Identify which cell holds the provided text, then report its (x, y) central coordinate. 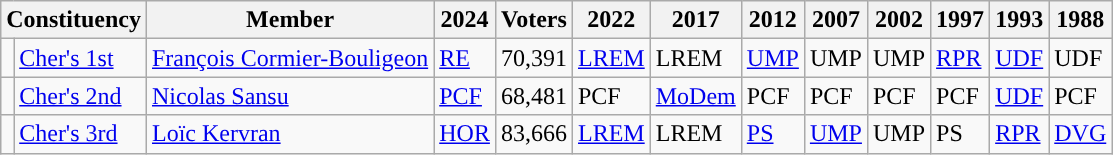
2024 (465, 20)
DVG (1080, 134)
1988 (1080, 20)
MoDem (696, 96)
2002 (898, 20)
HOR (465, 134)
RE (465, 58)
1993 (1020, 20)
Cher's 2nd (80, 96)
2007 (836, 20)
Cher's 3rd (80, 134)
Member (290, 20)
Loïc Kervran (290, 134)
68,481 (534, 96)
Nicolas Sansu (290, 96)
2017 (696, 20)
2012 (772, 20)
1997 (960, 20)
Cher's 1st (80, 58)
Voters (534, 20)
2022 (611, 20)
70,391 (534, 58)
Constituency (74, 20)
83,666 (534, 134)
François Cormier-Bouligeon (290, 58)
